Determine the (x, y) coordinate at the center of the cell enclosing the given text.  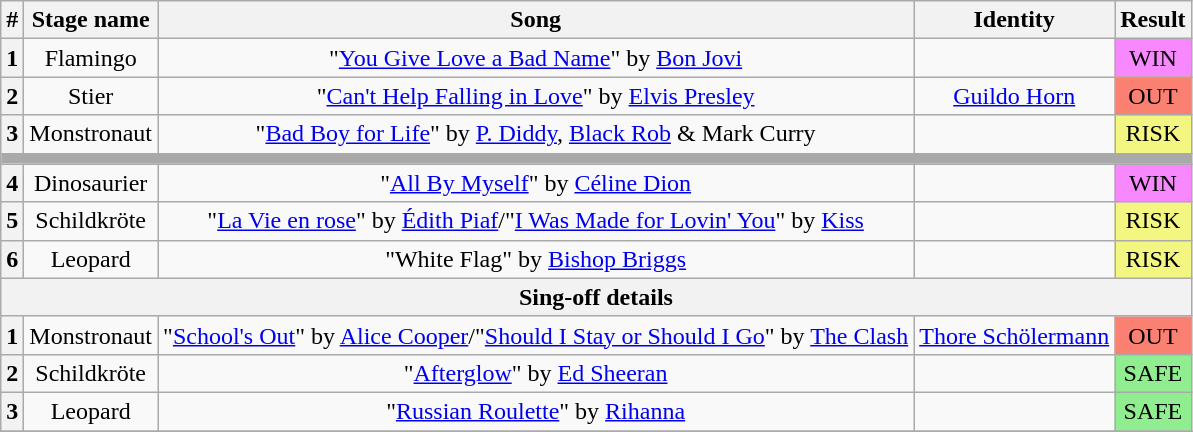
"Russian Roulette" by Rihanna (536, 411)
6 (12, 259)
Stier (91, 96)
4 (12, 183)
Thore Schölermann (1014, 335)
"School's Out" by Alice Cooper/"Should I Stay or Should I Go" by The Clash (536, 335)
Sing-off details (596, 297)
Identity (1014, 20)
Flamingo (91, 58)
"Bad Boy for Life" by P. Diddy, Black Rob & Mark Curry (536, 134)
Result (1153, 20)
Song (536, 20)
Stage name (91, 20)
"Afterglow" by Ed Sheeran (536, 373)
Dinosaurier (91, 183)
5 (12, 221)
"You Give Love a Bad Name" by Bon Jovi (536, 58)
# (12, 20)
"All By Myself" by Céline Dion (536, 183)
Guildo Horn (1014, 96)
"La Vie en rose" by Édith Piaf/"I Was Made for Lovin' You" by Kiss (536, 221)
"White Flag" by Bishop Briggs (536, 259)
"Can't Help Falling in Love" by Elvis Presley (536, 96)
